Return the [x, y] coordinate for the center point of the cell that contains the specified text.  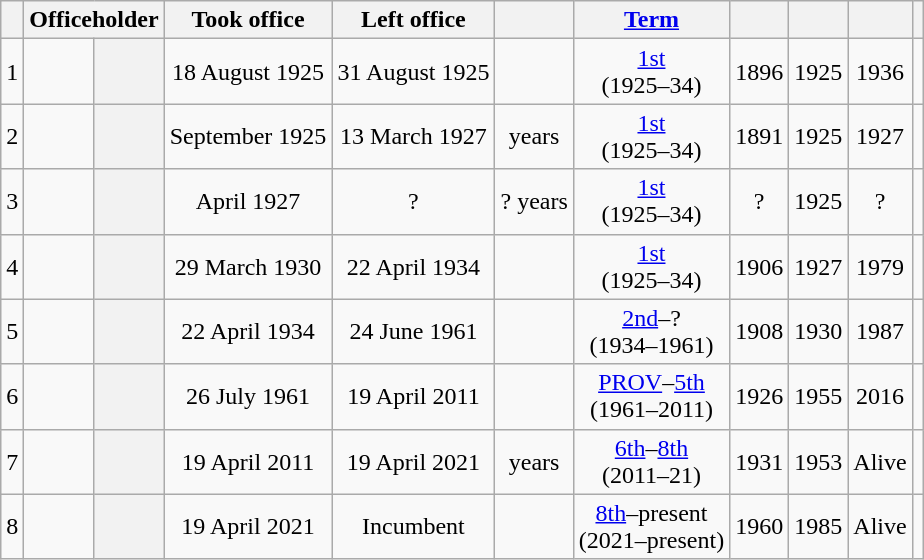
1906 [760, 266]
1987 [880, 332]
29 March 1930 [248, 266]
Officeholder [94, 20]
1953 [818, 462]
5 [12, 332]
3 [12, 202]
13 March 1927 [414, 136]
6th–8th(2011–21) [651, 462]
6 [12, 396]
1908 [760, 332]
Term [651, 20]
31 August 1925 [414, 72]
1930 [818, 332]
? years [534, 202]
8 [12, 526]
24 June 1961 [414, 332]
1896 [760, 72]
1955 [818, 396]
September 1925 [248, 136]
26 July 1961 [248, 396]
2 [12, 136]
18 August 1925 [248, 72]
2nd–?(1934–1961) [651, 332]
4 [12, 266]
2016 [880, 396]
April 1927 [248, 202]
1891 [760, 136]
1979 [880, 266]
1936 [880, 72]
1985 [818, 526]
1960 [760, 526]
Left office [414, 20]
7 [12, 462]
8th–present(2021–present) [651, 526]
1 [12, 72]
PROV–5th(1961–2011) [651, 396]
1926 [760, 396]
1931 [760, 462]
Incumbent [414, 526]
Took office [248, 20]
